Output the [X, Y] coordinate of the center of the cell containing the given text.  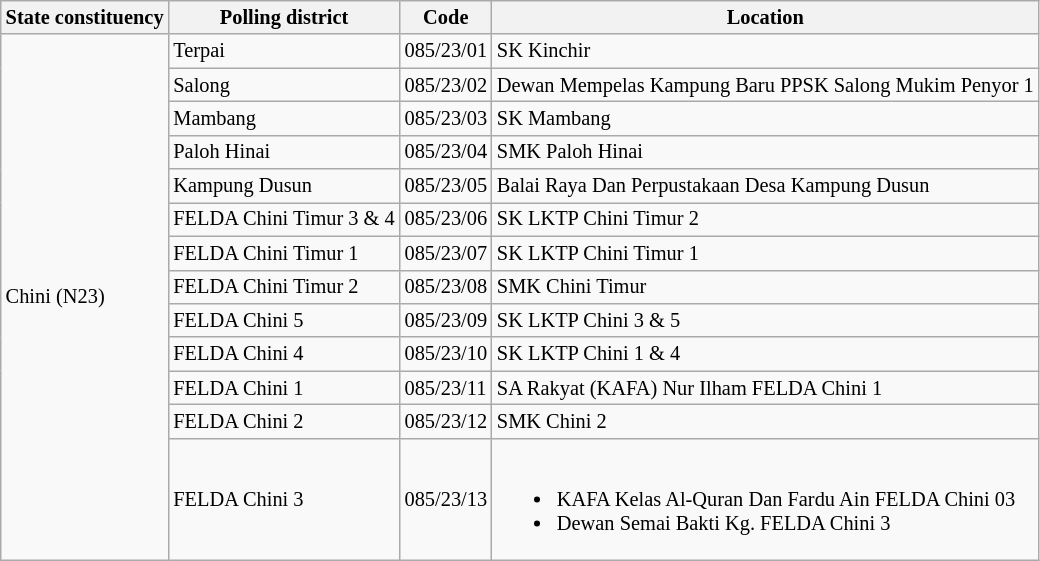
085/23/12 [446, 421]
SMK Paloh Hinai [766, 152]
Paloh Hinai [284, 152]
Code [446, 17]
Kampung Dusun [284, 186]
FELDA Chini 3 [284, 499]
Salong [284, 85]
FELDA Chini 4 [284, 354]
085/23/02 [446, 85]
KAFA Kelas Al-Quran Dan Fardu Ain FELDA Chini 03Dewan Semai Bakti Kg. FELDA Chini 3 [766, 499]
FELDA Chini 2 [284, 421]
Terpai [284, 51]
085/23/10 [446, 354]
SMK Chini 2 [766, 421]
SK LKTP Chini 1 & 4 [766, 354]
FELDA Chini 1 [284, 388]
Location [766, 17]
Mambang [284, 118]
FELDA Chini 5 [284, 320]
085/23/09 [446, 320]
085/23/13 [446, 499]
SK LKTP Chini Timur 2 [766, 219]
FELDA Chini Timur 2 [284, 287]
085/23/11 [446, 388]
Dewan Mempelas Kampung Baru PPSK Salong Mukim Penyor 1 [766, 85]
SMK Chini Timur [766, 287]
FELDA Chini Timur 1 [284, 253]
085/23/05 [446, 186]
SK LKTP Chini 3 & 5 [766, 320]
Balai Raya Dan Perpustakaan Desa Kampung Dusun [766, 186]
FELDA Chini Timur 3 & 4 [284, 219]
Chini (N23) [85, 297]
SK Mambang [766, 118]
SK Kinchir [766, 51]
085/23/06 [446, 219]
State constituency [85, 17]
085/23/07 [446, 253]
SA Rakyat (KAFA) Nur Ilham FELDA Chini 1 [766, 388]
SK LKTP Chini Timur 1 [766, 253]
085/23/03 [446, 118]
085/23/04 [446, 152]
085/23/01 [446, 51]
085/23/08 [446, 287]
Polling district [284, 17]
